Identify which cell holds the provided text, then report its (x, y) central coordinate. 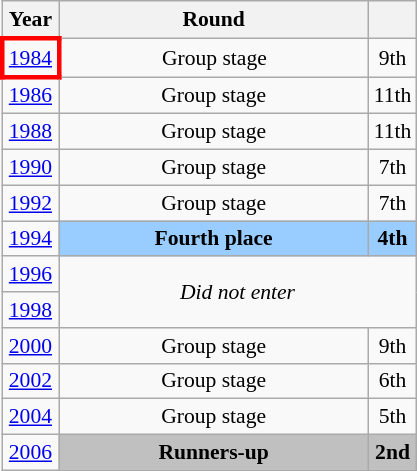
5th (393, 417)
1988 (30, 132)
Did not enter (238, 292)
2nd (393, 453)
6th (393, 381)
1984 (30, 58)
1994 (30, 239)
Fourth place (214, 239)
1996 (30, 275)
2006 (30, 453)
Round (214, 20)
1998 (30, 310)
2004 (30, 417)
Runners-up (214, 453)
2002 (30, 381)
1986 (30, 96)
2000 (30, 346)
Year (30, 20)
1990 (30, 168)
1992 (30, 203)
4th (393, 239)
